Return (x, y) of the center of cell containing provided text 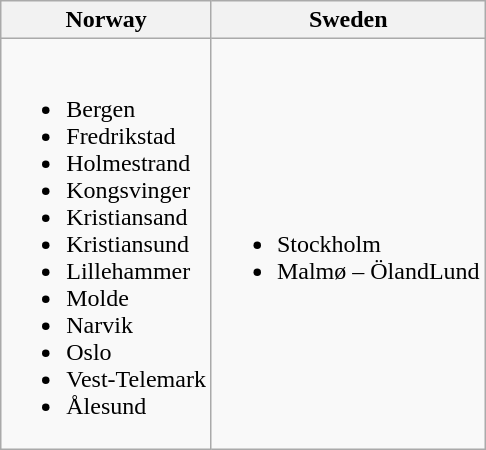
Norway (106, 20)
Sweden (348, 20)
StockholmMalmø – ÖlandLund (348, 244)
BergenFredrikstadHolmestrandKongsvingerKristiansandKristiansundLillehammerMoldeNarvikOsloVest-TelemarkÅlesund (106, 244)
